Detect which cell encompasses the target text, then output its [X, Y] center coordinate. 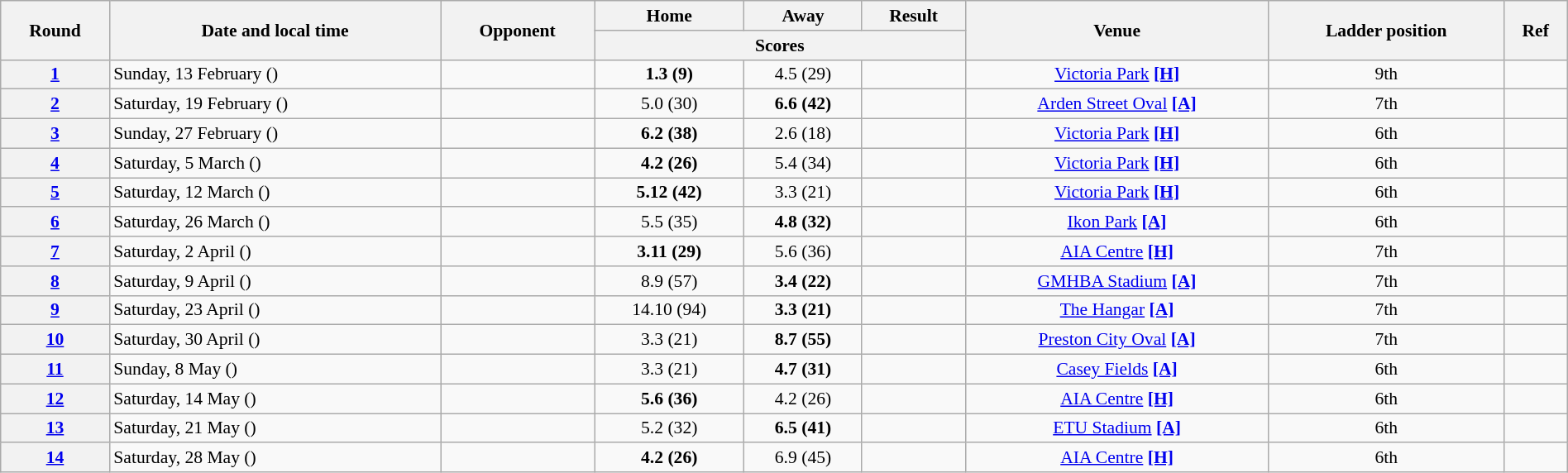
11 [55, 370]
Ikon Park [A] [1116, 222]
Venue [1116, 30]
4.8 (32) [803, 222]
Sunday, 13 February () [275, 74]
Ref [1535, 30]
Saturday, 12 March () [275, 193]
9th [1386, 74]
Casey Fields [A] [1116, 370]
7 [55, 251]
8.7 (55) [803, 340]
3 [55, 134]
Result [913, 16]
13 [55, 428]
Sunday, 27 February () [275, 134]
Saturday, 26 March () [275, 222]
3.11 (29) [670, 251]
Saturday, 21 May () [275, 428]
GMHBA Stadium [A] [1116, 281]
Ladder position [1386, 30]
Saturday, 5 March () [275, 163]
6 [55, 222]
4.7 (31) [803, 370]
2 [55, 104]
12 [55, 399]
Saturday, 28 May () [275, 458]
5 [55, 193]
8 [55, 281]
8.9 (57) [670, 281]
Sunday, 8 May () [275, 370]
9 [55, 310]
6.5 (41) [803, 428]
Round [55, 30]
Saturday, 19 February () [275, 104]
14.10 (94) [670, 310]
Saturday, 14 May () [275, 399]
5.4 (34) [803, 163]
Saturday, 9 April () [275, 281]
10 [55, 340]
Arden Street Oval [A] [1116, 104]
5.5 (35) [670, 222]
5.2 (32) [670, 428]
Date and local time [275, 30]
Home [670, 16]
1 [55, 74]
ETU Stadium [A] [1116, 428]
6.6 (42) [803, 104]
Preston City Oval [A] [1116, 340]
Scores [780, 45]
4 [55, 163]
Saturday, 30 April () [275, 340]
5.0 (30) [670, 104]
3.4 (22) [803, 281]
1.3 (9) [670, 74]
The Hangar [A] [1116, 310]
4.5 (29) [803, 74]
Saturday, 23 April () [275, 310]
14 [55, 458]
Away [803, 16]
5.12 (42) [670, 193]
6.2 (38) [670, 134]
Opponent [518, 30]
2.6 (18) [803, 134]
6.9 (45) [803, 458]
Saturday, 2 April () [275, 251]
